Detect which cell encompasses the target text, then output its [x, y] center coordinate. 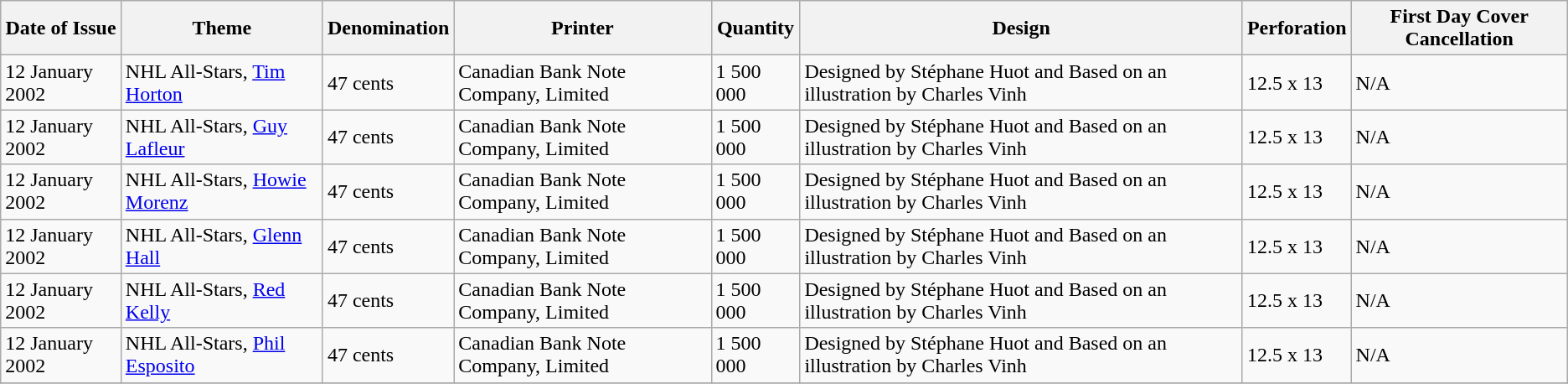
NHL All-Stars, Red Kelly [221, 300]
NHL All-Stars, Howie Morenz [221, 191]
First Day Cover Cancellation [1459, 29]
Perforation [1297, 29]
Denomination [388, 29]
Theme [221, 29]
NHL All-Stars, Glenn Hall [221, 246]
Quantity [756, 29]
Printer [583, 29]
Date of Issue [61, 29]
NHL All-Stars, Guy Lafleur [221, 138]
NHL All-Stars, Phil Esposito [221, 355]
NHL All-Stars, Tim Horton [221, 82]
Design [1022, 29]
